Output the [x, y] coordinate of the center of the cell containing the given text.  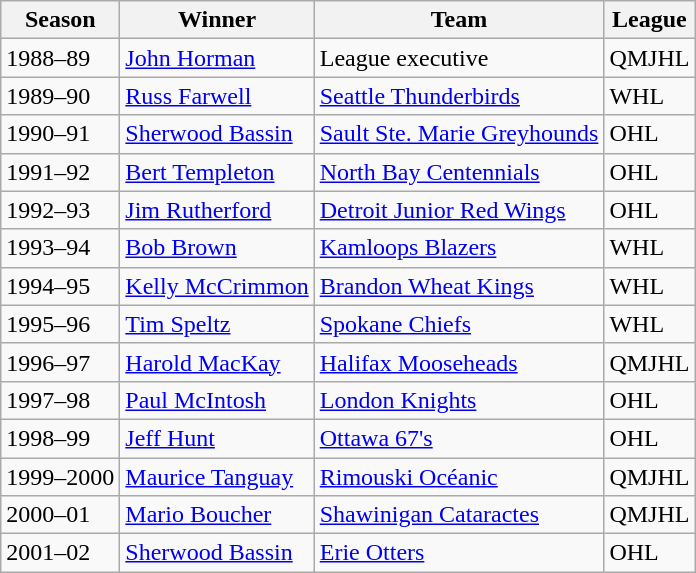
Kamloops Blazers [459, 248]
Bob Brown [217, 248]
Jeff Hunt [217, 438]
Paul McIntosh [217, 400]
Sault Ste. Marie Greyhounds [459, 134]
North Bay Centennials [459, 172]
Team [459, 20]
1997–98 [60, 400]
1991–92 [60, 172]
Shawinigan Cataractes [459, 515]
Kelly McCrimmon [217, 286]
Season [60, 20]
Harold MacKay [217, 362]
1989–90 [60, 96]
John Horman [217, 58]
Brandon Wheat Kings [459, 286]
1995–96 [60, 324]
League executive [459, 58]
Rimouski Océanic [459, 477]
Ottawa 67's [459, 438]
1998–99 [60, 438]
1996–97 [60, 362]
2000–01 [60, 515]
League [650, 20]
2001–02 [60, 553]
1992–93 [60, 210]
1994–95 [60, 286]
1993–94 [60, 248]
Maurice Tanguay [217, 477]
Halifax Mooseheads [459, 362]
Seattle Thunderbirds [459, 96]
Detroit Junior Red Wings [459, 210]
Winner [217, 20]
1990–91 [60, 134]
Spokane Chiefs [459, 324]
Russ Farwell [217, 96]
London Knights [459, 400]
Tim Speltz [217, 324]
Erie Otters [459, 553]
Bert Templeton [217, 172]
Jim Rutherford [217, 210]
1988–89 [60, 58]
Mario Boucher [217, 515]
1999–2000 [60, 477]
